Search for the cell housing the specified text and yield its [x, y] center coordinate. 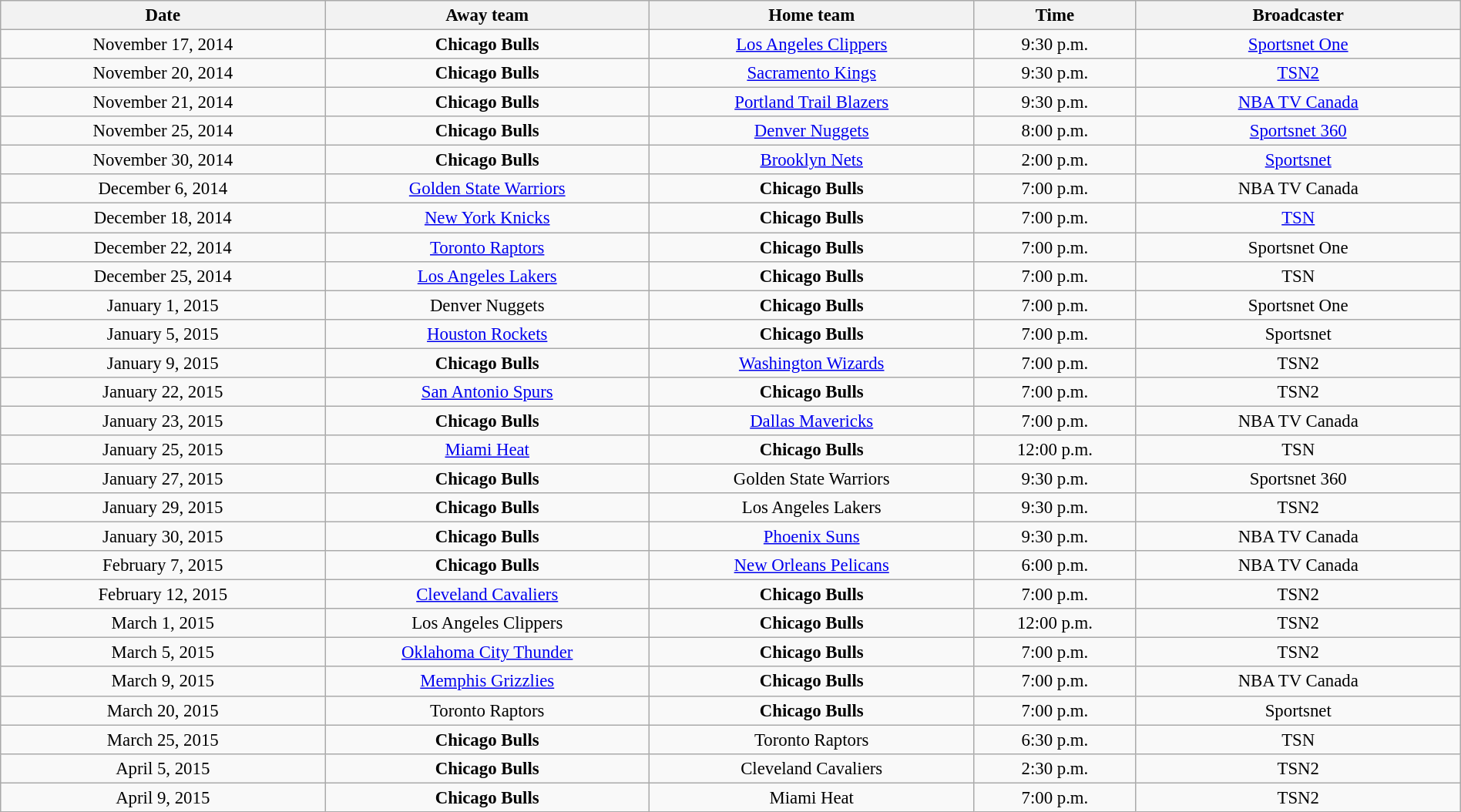
6:00 p.m. [1055, 565]
San Antonio Spurs [487, 392]
January 1, 2015 [163, 305]
December 6, 2014 [163, 189]
Portland Trail Blazers [812, 102]
Time [1055, 15]
November 21, 2014 [163, 102]
Sacramento Kings [812, 73]
January 9, 2015 [163, 363]
December 25, 2014 [163, 276]
Houston Rockets [487, 334]
March 9, 2015 [163, 682]
March 5, 2015 [163, 653]
April 5, 2015 [163, 768]
New Orleans Pelicans [812, 565]
January 25, 2015 [163, 450]
Brooklyn Nets [812, 160]
2:00 p.m. [1055, 160]
Dallas Mavericks [812, 421]
Away team [487, 15]
January 22, 2015 [163, 392]
Phoenix Suns [812, 537]
March 20, 2015 [163, 710]
April 9, 2015 [163, 797]
January 27, 2015 [163, 478]
February 7, 2015 [163, 565]
January 30, 2015 [163, 537]
Date [163, 15]
Broadcaster [1298, 15]
March 1, 2015 [163, 623]
Home team [812, 15]
January 5, 2015 [163, 334]
January 23, 2015 [163, 421]
December 22, 2014 [163, 247]
November 20, 2014 [163, 73]
November 17, 2014 [163, 45]
Memphis Grizzlies [487, 682]
February 12, 2015 [163, 595]
Oklahoma City Thunder [487, 653]
6:30 p.m. [1055, 740]
November 25, 2014 [163, 131]
March 25, 2015 [163, 740]
December 18, 2014 [163, 218]
November 30, 2014 [163, 160]
Washington Wizards [812, 363]
8:00 p.m. [1055, 131]
New York Knicks [487, 218]
2:30 p.m. [1055, 768]
January 29, 2015 [163, 508]
